Extract the [X, Y] coordinate from the center of the cell holding the provided text.  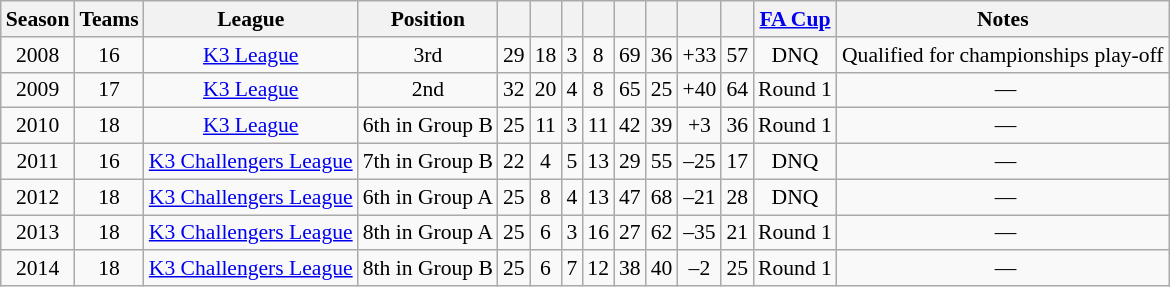
40 [662, 269]
28 [737, 197]
–25 [699, 162]
+33 [699, 55]
32 [514, 90]
2013 [38, 233]
League [251, 19]
FA Cup [795, 19]
7th in Group B [428, 162]
2010 [38, 126]
2014 [38, 269]
2009 [38, 90]
21 [737, 233]
Teams [108, 19]
7 [572, 269]
2008 [38, 55]
57 [737, 55]
2nd [428, 90]
Qualified for championships play-off [1003, 55]
Notes [1003, 19]
27 [630, 233]
69 [630, 55]
6th in Group B [428, 126]
Season [38, 19]
2012 [38, 197]
–2 [699, 269]
5 [572, 162]
38 [630, 269]
6th in Group A [428, 197]
62 [662, 233]
20 [546, 90]
+40 [699, 90]
12 [598, 269]
3rd [428, 55]
8th in Group A [428, 233]
42 [630, 126]
+3 [699, 126]
47 [630, 197]
55 [662, 162]
8th in Group B [428, 269]
39 [662, 126]
65 [630, 90]
Position [428, 19]
–21 [699, 197]
–35 [699, 233]
2011 [38, 162]
22 [514, 162]
68 [662, 197]
64 [737, 90]
